Determine the [x, y] coordinate at the center of the cell enclosing the given text.  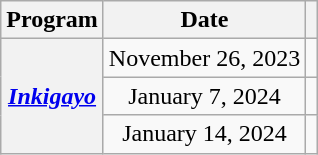
Date [204, 20]
November 26, 2023 [204, 58]
January 7, 2024 [204, 96]
January 14, 2024 [204, 134]
Program [52, 20]
Inkigayo [52, 96]
